Locate the cell with the specified text and output its [X, Y] center coordinate. 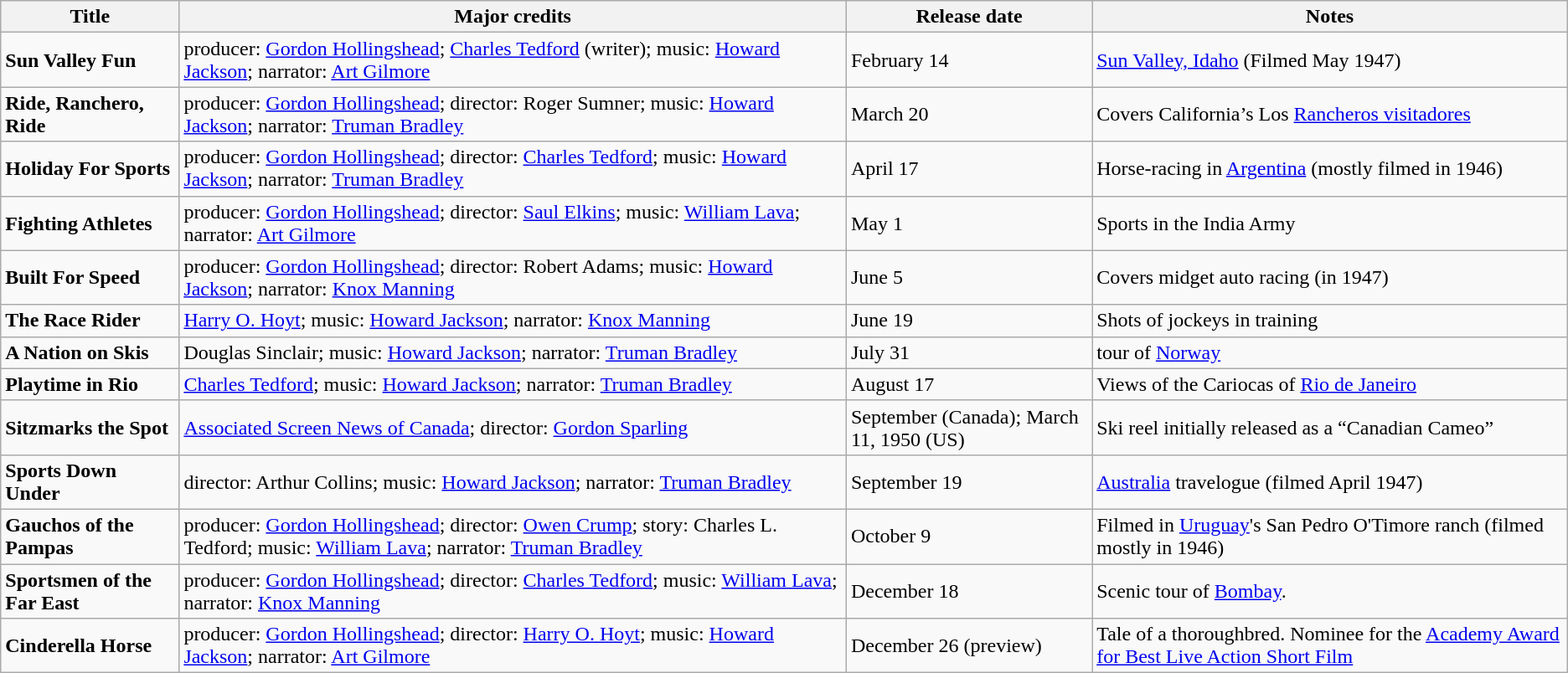
September (Canada); March 11, 1950 (US) [968, 427]
Sports in the India Army [1330, 223]
July 31 [968, 352]
producer: Gordon Hollingshead; director: Charles Tedford; music: Howard Jackson; narrator: Truman Bradley [513, 169]
Horse-racing in Argentina (mostly filmed in 1946) [1330, 169]
Tale of a thoroughbred. Nominee for the Academy Award for Best Live Action Short Film [1330, 646]
Shots of jockeys in training [1330, 321]
Ride, Ranchero, Ride [90, 114]
May 1 [968, 223]
Scenic tour of Bombay. [1330, 591]
March 20 [968, 114]
tour of Norway [1330, 352]
Covers California’s Los Rancheros visitadores [1330, 114]
Filmed in Uruguay's San Pedro O'Timore ranch (filmed mostly in 1946) [1330, 536]
Major credits [513, 17]
Release date [968, 17]
Charles Tedford; music: Howard Jackson; narrator: Truman Bradley [513, 384]
Gauchos of the Pampas [90, 536]
Sun Valley, Idaho (Filmed May 1947) [1330, 60]
director: Arthur Collins; music: Howard Jackson; narrator: Truman Bradley [513, 482]
Sports Down Under [90, 482]
Playtime in Rio [90, 384]
Sun Valley Fun [90, 60]
Notes [1330, 17]
October 9 [968, 536]
producer: Gordon Hollingshead; director: Robert Adams; music: Howard Jackson; narrator: Knox Manning [513, 278]
June 19 [968, 321]
Covers midget auto racing (in 1947) [1330, 278]
Associated Screen News of Canada; director: Gordon Sparling [513, 427]
producer: Gordon Hollingshead; Charles Tedford (writer); music: Howard Jackson; narrator: Art Gilmore [513, 60]
producer: Gordon Hollingshead; director: Owen Crump; story: Charles L. Tedford; music: William Lava; narrator: Truman Bradley [513, 536]
Fighting Athletes [90, 223]
producer: Gordon Hollingshead; director: Harry O. Hoyt; music: Howard Jackson; narrator: Art Gilmore [513, 646]
February 14 [968, 60]
producer: Gordon Hollingshead; director: Saul Elkins; music: William Lava; narrator: Art Gilmore [513, 223]
Sitzmarks the Spot [90, 427]
September 19 [968, 482]
Harry O. Hoyt; music: Howard Jackson; narrator: Knox Manning [513, 321]
August 17 [968, 384]
December 18 [968, 591]
Australia travelogue (filmed April 1947) [1330, 482]
April 17 [968, 169]
producer: Gordon Hollingshead; director: Roger Sumner; music: Howard Jackson; narrator: Truman Bradley [513, 114]
Ski reel initially released as a “Canadian Cameo” [1330, 427]
The Race Rider [90, 321]
Sportsmen of the Far East [90, 591]
Title [90, 17]
Douglas Sinclair; music: Howard Jackson; narrator: Truman Bradley [513, 352]
Built For Speed [90, 278]
Cinderella Horse [90, 646]
producer: Gordon Hollingshead; director: Charles Tedford; music: William Lava; narrator: Knox Manning [513, 591]
Views of the Cariocas of Rio de Janeiro [1330, 384]
Holiday For Sports [90, 169]
December 26 (preview) [968, 646]
June 5 [968, 278]
A Nation on Skis [90, 352]
